For the text-containing cell, return its midpoint in [X, Y] coordinate format. 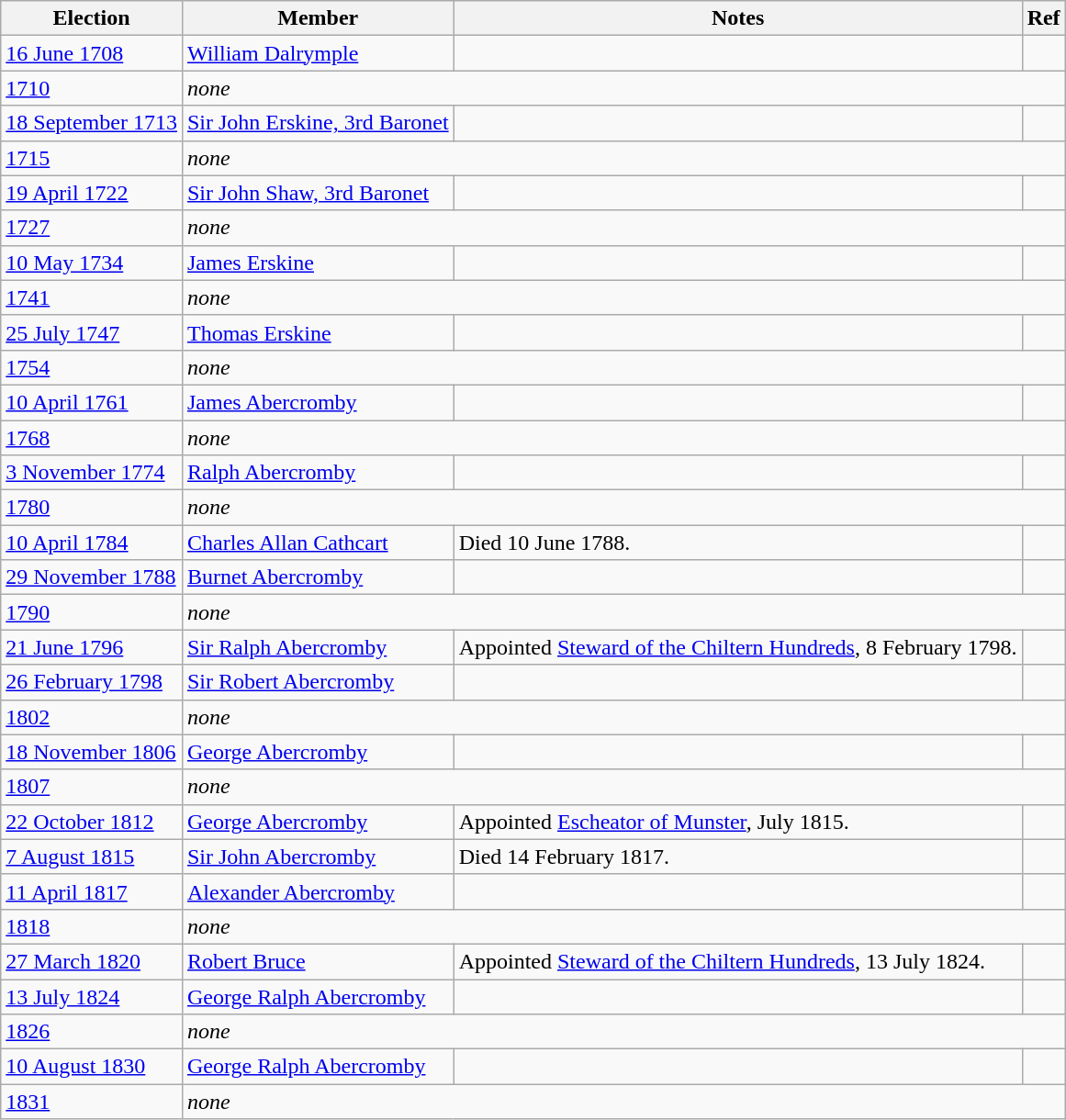
10 May 1734 [92, 263]
Appointed Steward of the Chiltern Hundreds, 8 February 1798. [738, 647]
Notes [738, 18]
James Abercromby [318, 402]
1790 [92, 612]
William Dalrymple [318, 53]
1754 [92, 367]
18 November 1806 [92, 752]
10 April 1784 [92, 543]
7 August 1815 [92, 857]
Appointed Steward of the Chiltern Hundreds, 13 July 1824. [738, 961]
1741 [92, 297]
Ralph Abercromby [318, 473]
Died 14 February 1817. [738, 857]
1715 [92, 158]
Sir John Erskine, 3rd Baronet [318, 123]
Ref [1043, 18]
Thomas Erskine [318, 332]
Sir Ralph Abercromby [318, 647]
James Erskine [318, 263]
Died 10 June 1788. [738, 543]
Sir John Abercromby [318, 857]
10 August 1830 [92, 1067]
1710 [92, 88]
Robert Bruce [318, 961]
Election [92, 18]
Member [318, 18]
16 June 1708 [92, 53]
1807 [92, 787]
27 March 1820 [92, 961]
10 April 1761 [92, 402]
3 November 1774 [92, 473]
1818 [92, 926]
19 April 1722 [92, 193]
25 July 1747 [92, 332]
1826 [92, 1032]
1831 [92, 1102]
18 September 1713 [92, 123]
29 November 1788 [92, 577]
Charles Allan Cathcart [318, 543]
Appointed Escheator of Munster, July 1815. [738, 822]
Burnet Abercromby [318, 577]
26 February 1798 [92, 682]
22 October 1812 [92, 822]
Sir John Shaw, 3rd Baronet [318, 193]
Alexander Abercromby [318, 891]
1780 [92, 508]
13 July 1824 [92, 996]
1727 [92, 228]
1768 [92, 438]
21 June 1796 [92, 647]
Sir Robert Abercromby [318, 682]
1802 [92, 717]
11 April 1817 [92, 891]
